Return the (X, Y) coordinate for the center point of the cell that contains the specified text.  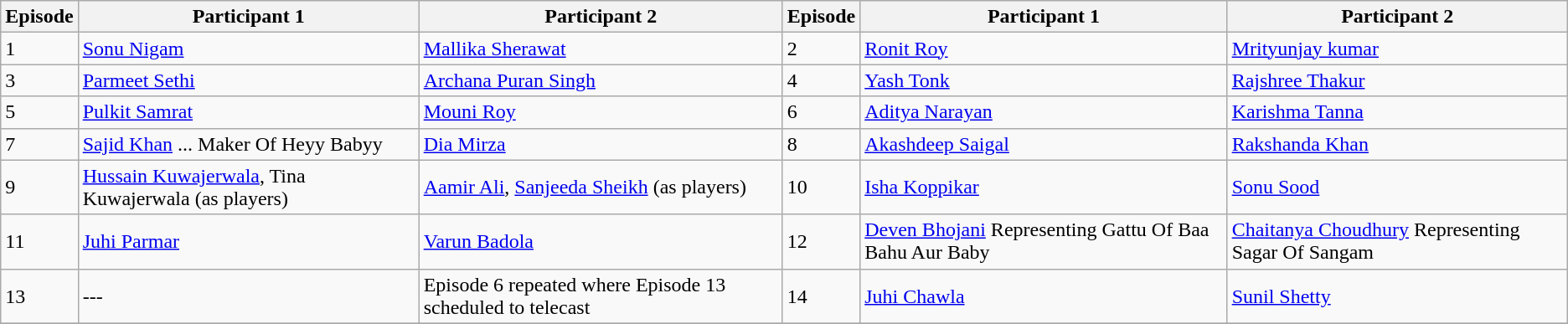
Mrityunjay kumar (1397, 49)
Sunil Shetty (1397, 296)
Akashdeep Saigal (1044, 144)
Sonu Nigam (248, 49)
Mallika Sherawat (601, 49)
6 (821, 112)
Varun Badola (601, 241)
2 (821, 49)
10 (821, 188)
13 (39, 296)
Mouni Roy (601, 112)
Juhi Parmar (248, 241)
Ronit Roy (1044, 49)
Sonu Sood (1397, 188)
Deven Bhojani Representing Gattu Of Baa Bahu Aur Baby (1044, 241)
Chaitanya Choudhury Representing Sagar Of Sangam (1397, 241)
Juhi Chawla (1044, 296)
12 (821, 241)
Pulkit Samrat (248, 112)
9 (39, 188)
Aamir Ali, Sanjeeda Sheikh (as players) (601, 188)
Rajshree Thakur (1397, 80)
Yash Tonk (1044, 80)
14 (821, 296)
8 (821, 144)
--- (248, 296)
3 (39, 80)
7 (39, 144)
Aditya Narayan (1044, 112)
4 (821, 80)
Episode 6 repeated where Episode 13 scheduled to telecast (601, 296)
Sajid Khan ... Maker Of Heyy Babyy (248, 144)
Isha Koppikar (1044, 188)
Rakshanda Khan (1397, 144)
11 (39, 241)
1 (39, 49)
Dia Mirza (601, 144)
Karishma Tanna (1397, 112)
5 (39, 112)
Hussain Kuwajerwala, Tina Kuwajerwala (as players) (248, 188)
Archana Puran Singh (601, 80)
Parmeet Sethi (248, 80)
